Return (X, Y) of the center of cell containing provided text 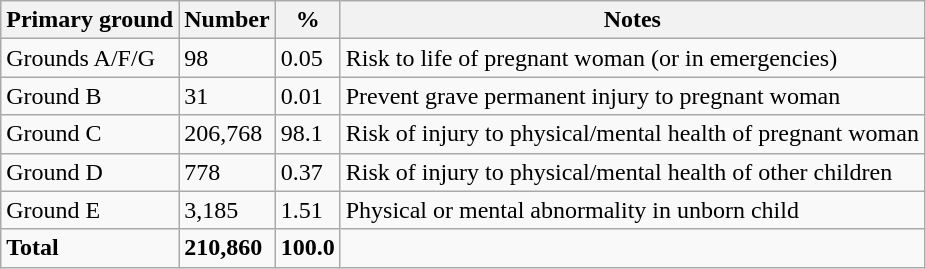
Notes (632, 20)
Risk to life of pregnant woman (or in emergencies) (632, 58)
Grounds A/F/G (90, 58)
98.1 (308, 134)
Ground C (90, 134)
Ground E (90, 210)
Risk of injury to physical/mental health of other children (632, 172)
778 (227, 172)
1.51 (308, 210)
3,185 (227, 210)
31 (227, 96)
Physical or mental abnormality in unborn child (632, 210)
Number (227, 20)
0.05 (308, 58)
Ground B (90, 96)
Ground D (90, 172)
98 (227, 58)
0.01 (308, 96)
Risk of injury to physical/mental health of pregnant woman (632, 134)
Primary ground (90, 20)
Total (90, 248)
0.37 (308, 172)
206,768 (227, 134)
100.0 (308, 248)
% (308, 20)
210,860 (227, 248)
Prevent grave permanent injury to pregnant woman (632, 96)
